Pinpoint the cell where the given text exists, returning its [x, y] midpoint coordinate. 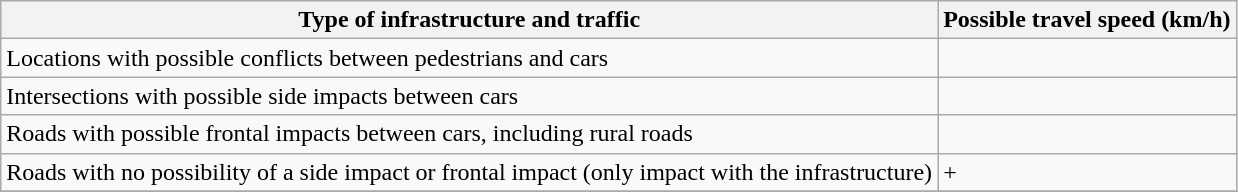
Roads with no possibility of a side impact or frontal impact (only impact with the infrastructure) [470, 172]
Possible travel speed (km/h) [1087, 20]
Locations with possible conflicts between pedestrians and cars [470, 58]
Intersections with possible side impacts between cars [470, 96]
Roads with possible frontal impacts between cars, including rural roads [470, 134]
+ [1087, 172]
Type of infrastructure and traffic [470, 20]
